Identify which cell holds the provided text, then report its [x, y] central coordinate. 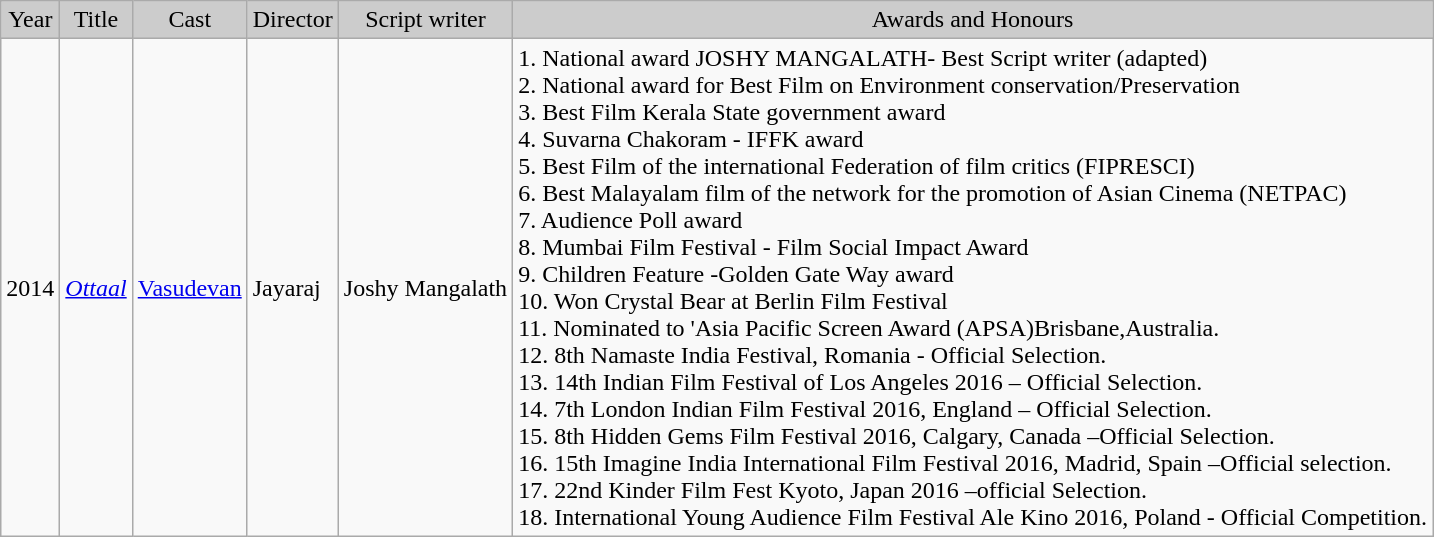
Year [30, 20]
2014 [30, 288]
Vasudevan [190, 288]
Awards and Honours [973, 20]
Ottaal [96, 288]
Script writer [425, 20]
Title [96, 20]
Jayaraj [292, 288]
Cast [190, 20]
Joshy Mangalath [425, 288]
Director [292, 20]
